Scan for the cell matching the given text and deliver its [X, Y] coordinate at center. 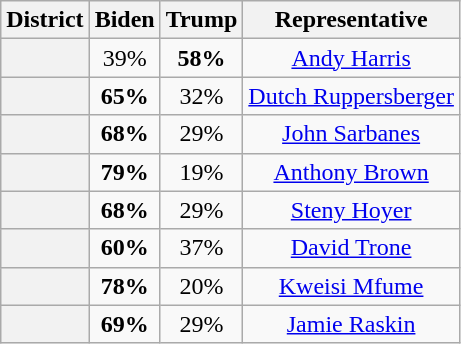
69% [124, 324]
37% [202, 248]
Jamie Raskin [352, 324]
Trump [202, 20]
Biden [124, 20]
32% [202, 96]
20% [202, 286]
Anthony Brown [352, 172]
Kweisi Mfume [352, 286]
65% [124, 96]
79% [124, 172]
Dutch Ruppersberger [352, 96]
District [45, 20]
David Trone [352, 248]
Steny Hoyer [352, 210]
Representative [352, 20]
John Sarbanes [352, 134]
78% [124, 286]
19% [202, 172]
Andy Harris [352, 58]
58% [202, 58]
60% [124, 248]
39% [124, 58]
